Identify which cell holds the provided text, then report its (X, Y) central coordinate. 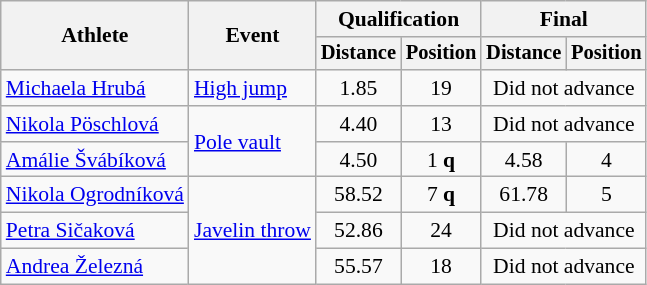
1 q (441, 160)
Nikola Pöschlová (95, 124)
Petra Sičaková (95, 231)
Qualification (398, 19)
Amálie Švábíková (95, 160)
Pole vault (252, 142)
61.78 (524, 195)
55.57 (358, 267)
19 (441, 88)
4 (606, 160)
Athlete (95, 36)
24 (441, 231)
58.52 (358, 195)
Final (564, 19)
1.85 (358, 88)
High jump (252, 88)
Event (252, 36)
7 q (441, 195)
Javelin throw (252, 230)
52.86 (358, 231)
18 (441, 267)
4.58 (524, 160)
4.40 (358, 124)
5 (606, 195)
Andrea Železná (95, 267)
4.50 (358, 160)
Michaela Hrubá (95, 88)
13 (441, 124)
Nikola Ogrodníková (95, 195)
